Identify which cell holds the provided text, then report its [X, Y] central coordinate. 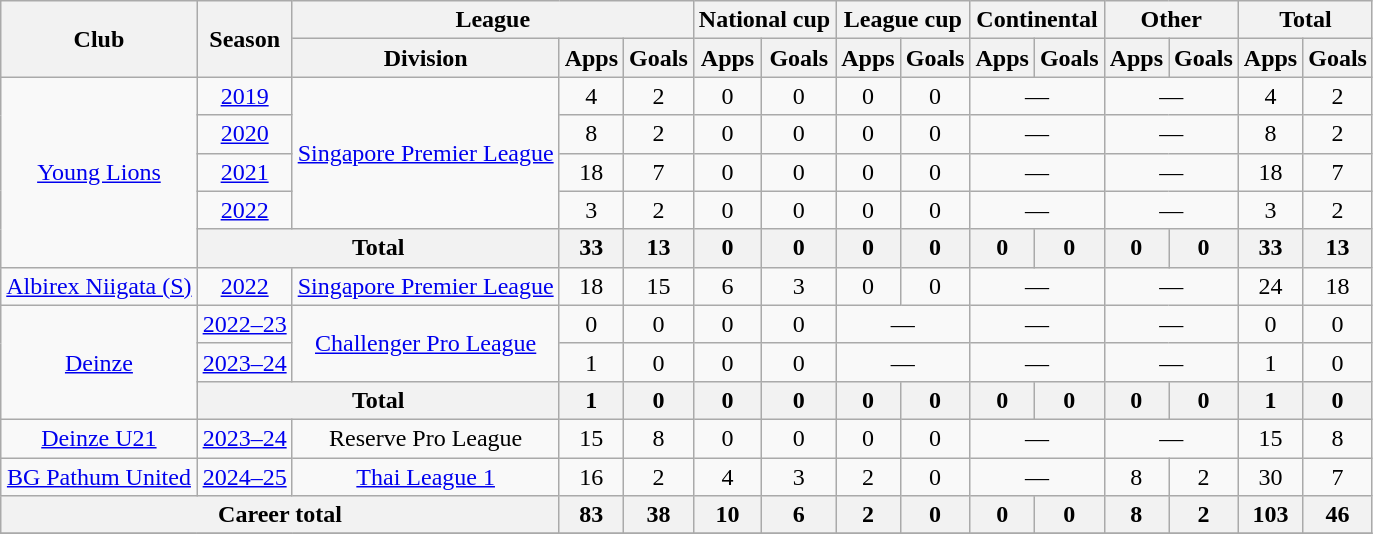
2024–25 [244, 477]
83 [591, 515]
Thai League 1 [426, 477]
Reserve Pro League [426, 438]
10 [727, 515]
Continental [1037, 20]
Club [99, 39]
Young Lions [99, 172]
46 [1338, 515]
Challenger Pro League [426, 343]
2019 [244, 96]
38 [659, 515]
Division [426, 58]
Season [244, 39]
Deinze [99, 362]
Albirex Niigata (S) [99, 286]
24 [1270, 286]
National cup [764, 20]
2020 [244, 134]
BG Pathum United [99, 477]
103 [1270, 515]
League [492, 20]
League cup [903, 20]
Career total [280, 515]
2021 [244, 172]
2022–23 [244, 324]
Deinze U21 [99, 438]
30 [1270, 477]
Other [1171, 20]
16 [591, 477]
